Determine the (x, y) coordinate at the center of the cell enclosing the given text.  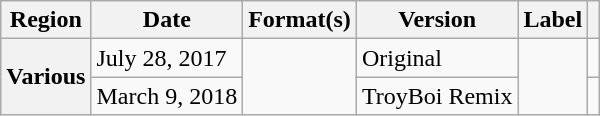
July 28, 2017 (167, 58)
Label (553, 20)
Format(s) (300, 20)
Date (167, 20)
March 9, 2018 (167, 96)
Original (437, 58)
Various (46, 77)
Region (46, 20)
TroyBoi Remix (437, 96)
Version (437, 20)
